Pinpoint the cell where the given text exists, returning its [x, y] midpoint coordinate. 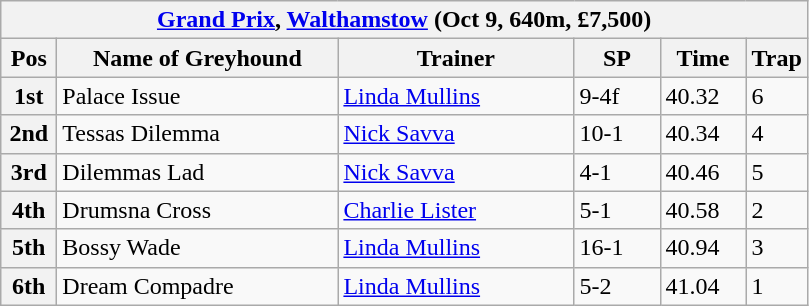
Tessas Dilemma [198, 134]
16-1 [617, 248]
5-2 [617, 286]
2nd [29, 134]
40.46 [703, 172]
Charlie Lister [456, 210]
Grand Prix, Walthamstow (Oct 9, 640m, £7,500) [404, 20]
40.32 [703, 96]
Pos [29, 58]
10-1 [617, 134]
Dream Compadre [198, 286]
9-4f [617, 96]
Palace Issue [198, 96]
4th [29, 210]
5 [776, 172]
Time [703, 58]
Drumsna Cross [198, 210]
Name of Greyhound [198, 58]
3rd [29, 172]
SP [617, 58]
4-1 [617, 172]
Trainer [456, 58]
Trap [776, 58]
Dilemmas Lad [198, 172]
Bossy Wade [198, 248]
5-1 [617, 210]
40.34 [703, 134]
40.58 [703, 210]
6 [776, 96]
1 [776, 286]
5th [29, 248]
1st [29, 96]
41.04 [703, 286]
40.94 [703, 248]
6th [29, 286]
3 [776, 248]
4 [776, 134]
2 [776, 210]
